Return the (X, Y) coordinate for the center point of the cell that contains the specified text.  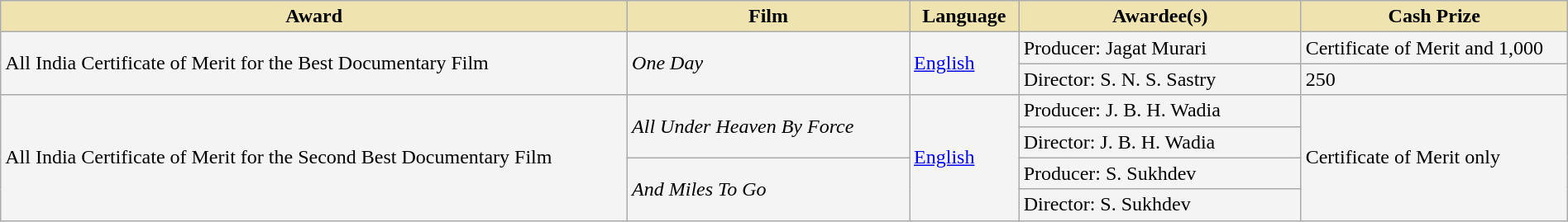
Producer: Jagat Murari (1159, 48)
Producer: J. B. H. Wadia (1159, 111)
Director: S. N. S. Sastry (1159, 79)
Director: J. B. H. Wadia (1159, 142)
Language (964, 17)
Producer: S. Sukhdev (1159, 173)
Film (769, 17)
All Under Heaven By Force (769, 126)
Award (314, 17)
Certificate of Merit and 1,000 (1434, 48)
Cash Prize (1434, 17)
Awardee(s) (1159, 17)
Certificate of Merit only (1434, 158)
250 (1434, 79)
All India Certificate of Merit for the Second Best Documentary Film (314, 158)
All India Certificate of Merit for the Best Documentary Film (314, 64)
And Miles To Go (769, 189)
One Day (769, 64)
Director: S. Sukhdev (1159, 205)
